From the cell containing the given text, extract its center point as (X, Y) coordinate. 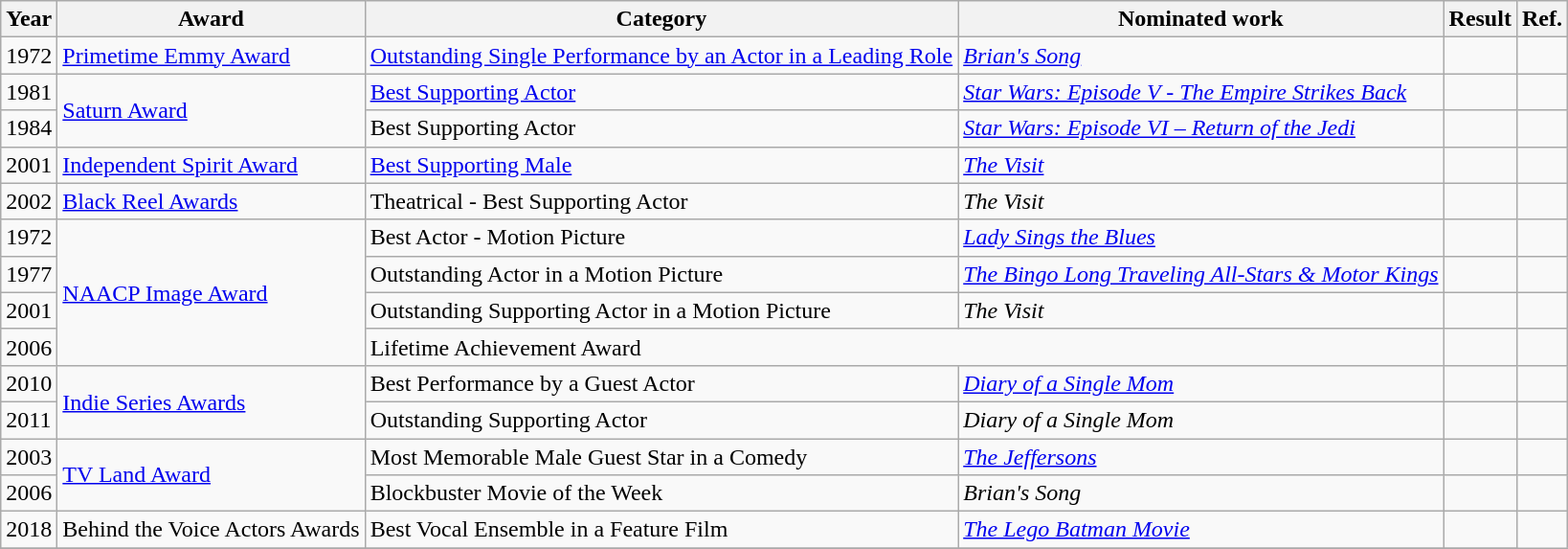
Lifetime Achievement Award (904, 347)
Year (29, 19)
Black Reel Awards (211, 201)
2011 (29, 420)
Outstanding Supporting Actor (661, 420)
Nominated work (1200, 19)
2010 (29, 383)
Outstanding Single Performance by an Actor in a Leading Role (661, 56)
Blockbuster Movie of the Week (661, 493)
Saturn Award (211, 110)
Outstanding Actor in a Motion Picture (661, 274)
1981 (29, 92)
2018 (29, 530)
TV Land Award (211, 475)
Lady Sings the Blues (1200, 238)
Ref. (1541, 19)
2003 (29, 457)
NAACP Image Award (211, 292)
The Jeffersons (1200, 457)
Star Wars: Episode VI – Return of the Jedi (1200, 128)
Best Performance by a Guest Actor (661, 383)
Category (661, 19)
Outstanding Supporting Actor in a Motion Picture (661, 310)
Best Vocal Ensemble in a Feature Film (661, 530)
The Bingo Long Traveling All-Stars & Motor Kings (1200, 274)
Theatrical - Best Supporting Actor (661, 201)
Behind the Voice Actors Awards (211, 530)
Independent Spirit Award (211, 165)
Best Supporting Male (661, 165)
Most Memorable Male Guest Star in a Comedy (661, 457)
Result (1480, 19)
2002 (29, 201)
1977 (29, 274)
The Lego Batman Movie (1200, 530)
Best Actor - Motion Picture (661, 238)
Primetime Emmy Award (211, 56)
Award (211, 19)
Star Wars: Episode V - The Empire Strikes Back (1200, 92)
Indie Series Awards (211, 401)
1984 (29, 128)
